Find where the given text appears and provide that cell's center as (x, y) coordinate. 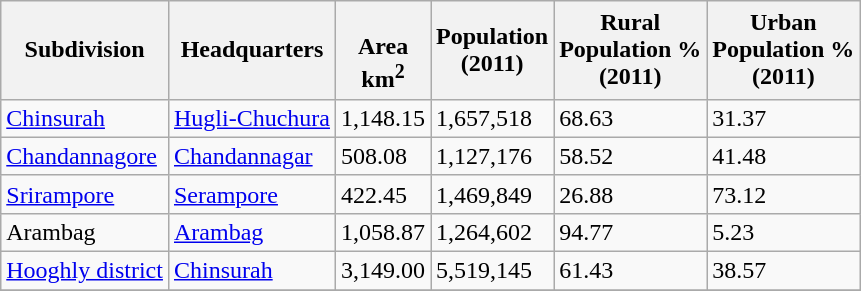
Serampore (252, 194)
5.23 (784, 232)
Urban Population % (2011) (784, 50)
Areakm2 (384, 50)
5,519,145 (492, 271)
58.52 (630, 156)
94.77 (630, 232)
1,264,602 (492, 232)
26.88 (630, 194)
1,127,176 (492, 156)
38.57 (784, 271)
Srirampore (85, 194)
61.43 (630, 271)
1,657,518 (492, 118)
1,058.87 (384, 232)
Hugli-Chuchura (252, 118)
Chandannagar (252, 156)
508.08 (384, 156)
Headquarters (252, 50)
Subdivision (85, 50)
Population(2011) (492, 50)
422.45 (384, 194)
31.37 (784, 118)
73.12 (784, 194)
1,148.15 (384, 118)
1,469,849 (492, 194)
3,149.00 (384, 271)
Hooghly district (85, 271)
68.63 (630, 118)
RuralPopulation %(2011) (630, 50)
41.48 (784, 156)
Chandannagore (85, 156)
